Find where the given text appears and provide that cell's center as (X, Y) coordinate. 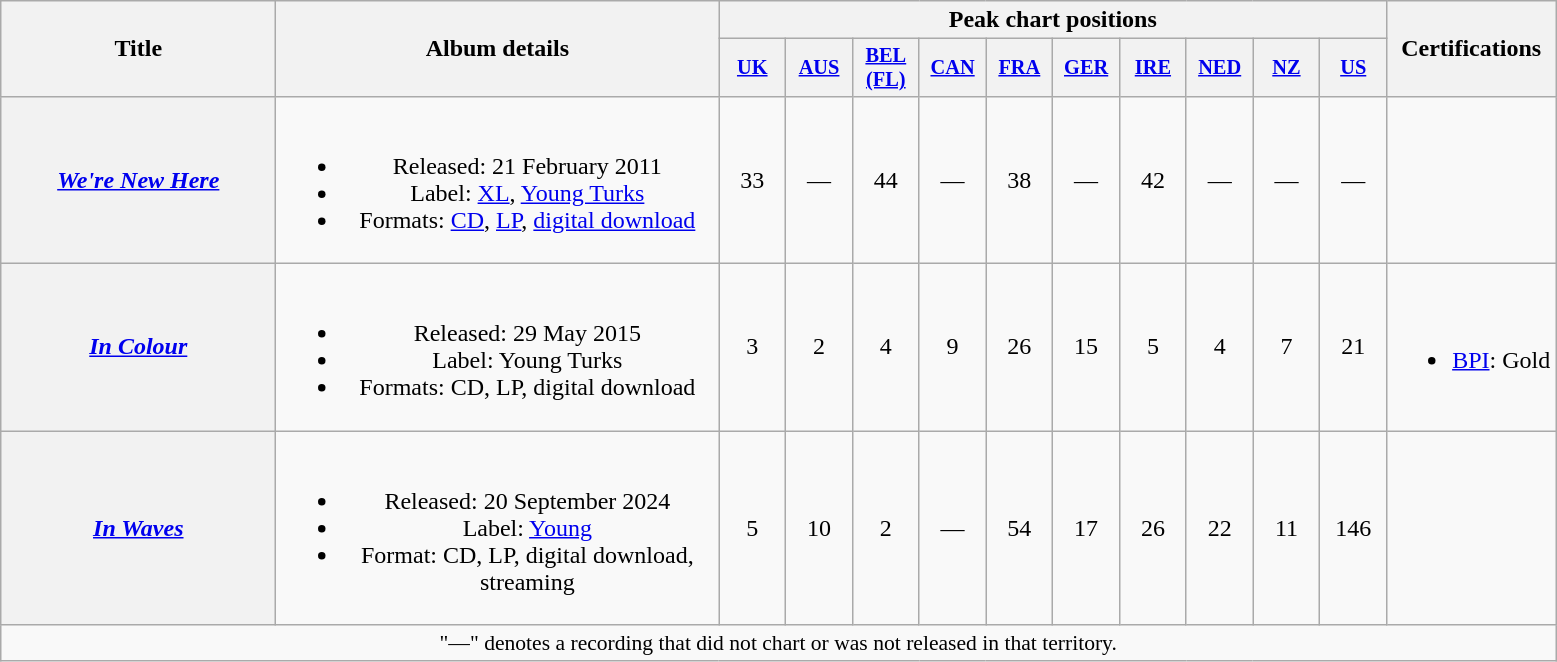
CAN (952, 68)
NED (1220, 68)
"—" denotes a recording that did not chart or was not released in that territory. (778, 643)
22 (1220, 528)
17 (1086, 528)
3 (752, 348)
US (1354, 68)
33 (752, 180)
9 (952, 348)
11 (1286, 528)
54 (1020, 528)
Album details (498, 49)
10 (820, 528)
In Waves (138, 528)
FRA (1020, 68)
GER (1086, 68)
BPI: Gold (1472, 348)
7 (1286, 348)
Title (138, 49)
IRE (1154, 68)
UK (752, 68)
AUS (820, 68)
Peak chart positions (1053, 20)
Released: 21 February 2011Label: XL, Young TurksFormats: CD, LP, digital download (498, 180)
44 (886, 180)
38 (1020, 180)
Released: 20 September 2024Label: YoungFormat: CD, LP, digital download, streaming (498, 528)
In Colour (138, 348)
Released: 29 May 2015Label: Young TurksFormats: CD, LP, digital download (498, 348)
21 (1354, 348)
BEL(FL) (886, 68)
Certifications (1472, 49)
We're New Here (138, 180)
15 (1086, 348)
146 (1354, 528)
42 (1154, 180)
NZ (1286, 68)
